Return [X, Y] of the center of cell containing provided text 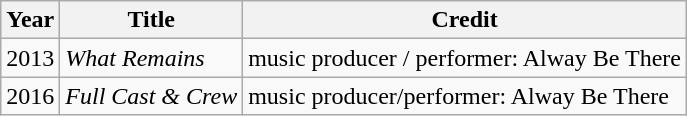
2013 [30, 58]
Full Cast & Crew [152, 96]
music producer/performer: Alway Be There [465, 96]
music producer / performer: Alway Be There [465, 58]
What Remains [152, 58]
Credit [465, 20]
Title [152, 20]
Year [30, 20]
2016 [30, 96]
